Provide the (X, Y) coordinate of the cell's center where the given text is located.  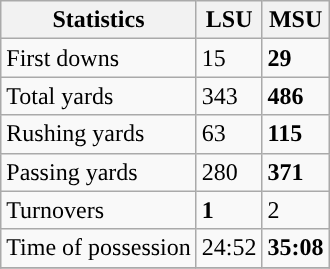
35:08 (296, 248)
First downs (99, 58)
1 (229, 210)
24:52 (229, 248)
Rushing yards (99, 134)
15 (229, 58)
2 (296, 210)
486 (296, 96)
29 (296, 58)
Statistics (99, 20)
MSU (296, 20)
343 (229, 96)
280 (229, 172)
Time of possession (99, 248)
Total yards (99, 96)
Passing yards (99, 172)
Turnovers (99, 210)
371 (296, 172)
115 (296, 134)
63 (229, 134)
LSU (229, 20)
